Determine the (X, Y) coordinate at the center of the cell enclosing the given text.  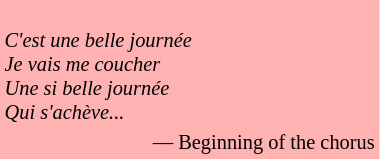
C'est une belle journée Je vais me coucher Une si belle journée Qui s'achève... (190, 64)
— Beginning of the chorus (190, 142)
